Find where the given text appears and provide that cell's center as [x, y] coordinate. 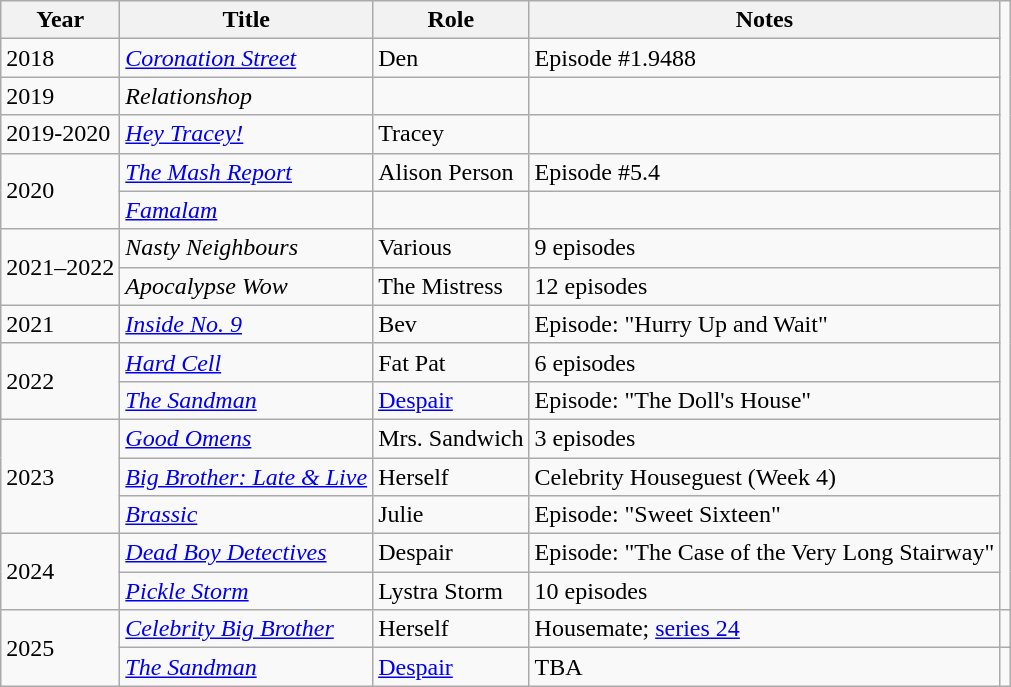
Apocalypse Wow [246, 286]
Fat Pat [451, 362]
2024 [60, 572]
Nasty Neighbours [246, 248]
Den [451, 58]
Inside No. 9 [246, 324]
9 episodes [764, 248]
Role [451, 20]
2025 [60, 648]
2018 [60, 58]
Celebrity Big Brother [246, 629]
Famalam [246, 210]
12 episodes [764, 286]
2021–2022 [60, 267]
6 episodes [764, 362]
Various [451, 248]
Big Brother: Late & Live [246, 477]
Bev [451, 324]
Year [60, 20]
3 episodes [764, 438]
The Mistress [451, 286]
Episode #1.9488 [764, 58]
Mrs. Sandwich [451, 438]
Housemate; series 24 [764, 629]
Notes [764, 20]
Dead Boy Detectives [246, 553]
Brassic [246, 515]
2019 [60, 96]
Hard Cell [246, 362]
Alison Person [451, 172]
2021 [60, 324]
Episode: "The Case of the Very Long Stairway" [764, 553]
Title [246, 20]
Hey Tracey! [246, 134]
Coronation Street [246, 58]
Relationshop [246, 96]
The Mash Report [246, 172]
2023 [60, 476]
Episode: "Hurry Up and Wait" [764, 324]
TBA [764, 667]
Lystra Storm [451, 591]
Good Omens [246, 438]
2019-2020 [60, 134]
Celebrity Houseguest (Week 4) [764, 477]
2020 [60, 191]
Episode #5.4 [764, 172]
Pickle Storm [246, 591]
Episode: "The Doll's House" [764, 400]
Tracey [451, 134]
Julie [451, 515]
2022 [60, 381]
10 episodes [764, 591]
Episode: "Sweet Sixteen" [764, 515]
